Return the [X, Y] coordinate for the center point of the cell that contains the specified text.  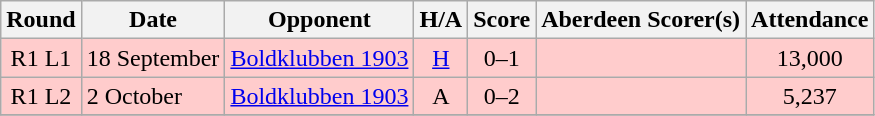
Date [153, 20]
13,000 [810, 58]
5,237 [810, 96]
Aberdeen Scorer(s) [641, 20]
0–2 [502, 96]
H/A [441, 20]
Attendance [810, 20]
Score [502, 20]
Opponent [320, 20]
H [441, 58]
R1 L1 [41, 58]
18 September [153, 58]
R1 L2 [41, 96]
A [441, 96]
2 October [153, 96]
Round [41, 20]
0–1 [502, 58]
